Return the [X, Y] coordinate for the center point of the cell that contains the specified text.  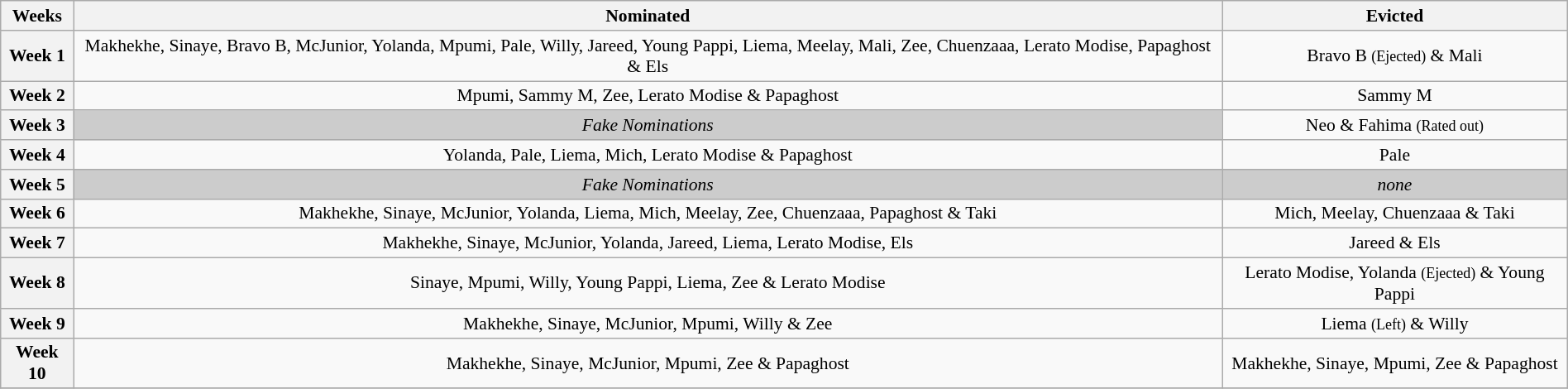
Week 6 [37, 214]
Makhekhe, Sinaye, McJunior, Mpumi, Willy & Zee [648, 324]
Liema (Left) & Willy [1395, 324]
Pale [1395, 155]
Sammy M [1395, 96]
Sinaye, Mpumi, Willy, Young Pappi, Liema, Zee & Lerato Modise [648, 283]
none [1395, 185]
Week 4 [37, 155]
Neo & Fahima (Rated out) [1395, 126]
Nominated [648, 16]
Mich, Meelay, Chuenzaaa & Taki [1395, 214]
Week 8 [37, 283]
Weeks [37, 16]
Yolanda, Pale, Liema, Mich, Lerato Modise & Papaghost [648, 155]
Week 7 [37, 243]
Week 3 [37, 126]
Week 1 [37, 56]
Lerato Modise, Yolanda (Ejected) & Young Pappi [1395, 283]
Makhekhe, Sinaye, McJunior, Yolanda, Liema, Mich, Meelay, Zee, Chuenzaaa, Papaghost & Taki [648, 214]
Week 9 [37, 324]
Mpumi, Sammy M, Zee, Lerato Modise & Papaghost [648, 96]
Week 2 [37, 96]
Evicted [1395, 16]
Jareed & Els [1395, 243]
Bravo B (Ejected) & Mali [1395, 56]
Makhekhe, Sinaye, Mpumi, Zee & Papaghost [1395, 363]
Week 5 [37, 185]
Makhekhe, Sinaye, McJunior, Mpumi, Zee & Papaghost [648, 363]
Week 10 [37, 363]
Makhekhe, Sinaye, McJunior, Yolanda, Jareed, Liema, Lerato Modise, Els [648, 243]
